Search for the cell housing the specified text and yield its (x, y) center coordinate. 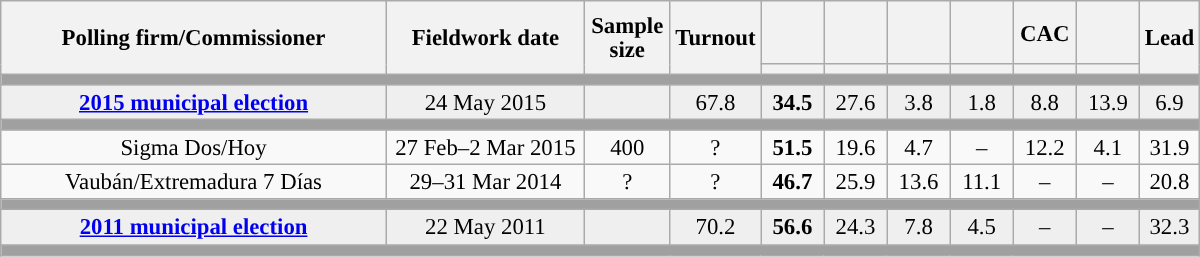
24.3 (856, 228)
46.7 (792, 182)
22 May 2011 (485, 228)
Sigma Dos/Hoy (194, 148)
19.6 (856, 148)
CAC (1044, 32)
2015 municipal election (194, 102)
20.8 (1169, 182)
56.6 (792, 228)
70.2 (716, 228)
12.2 (1044, 148)
8.8 (1044, 102)
Turnout (716, 38)
6.9 (1169, 102)
34.5 (792, 102)
32.3 (1169, 228)
Vaubán/Extremadura 7 Días (194, 182)
400 (627, 148)
67.8 (716, 102)
2011 municipal election (194, 228)
1.8 (982, 102)
4.1 (1108, 148)
25.9 (856, 182)
29–31 Mar 2014 (485, 182)
Fieldwork date (485, 38)
27 Feb–2 Mar 2015 (485, 148)
13.9 (1108, 102)
4.7 (918, 148)
Polling firm/Commissioner (194, 38)
7.8 (918, 228)
3.8 (918, 102)
13.6 (918, 182)
Sample size (627, 38)
27.6 (856, 102)
24 May 2015 (485, 102)
11.1 (982, 182)
Lead (1169, 38)
4.5 (982, 228)
51.5 (792, 148)
31.9 (1169, 148)
